Determine the [x, y] coordinate at the center of the cell enclosing the given text.  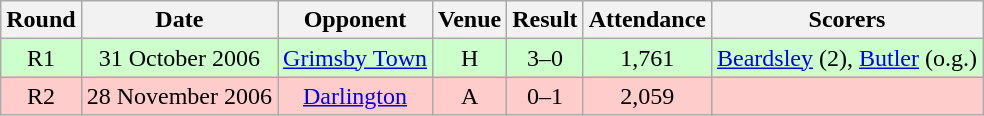
R2 [41, 96]
1,761 [647, 58]
R1 [41, 58]
Grimsby Town [356, 58]
A [469, 96]
28 November 2006 [179, 96]
Opponent [356, 20]
Round [41, 20]
Beardsley (2), Butler (o.g.) [846, 58]
31 October 2006 [179, 58]
Venue [469, 20]
Scorers [846, 20]
2,059 [647, 96]
0–1 [545, 96]
Result [545, 20]
Date [179, 20]
Attendance [647, 20]
Darlington [356, 96]
3–0 [545, 58]
H [469, 58]
